Extract the [x, y] coordinate from the center of the cell holding the provided text.  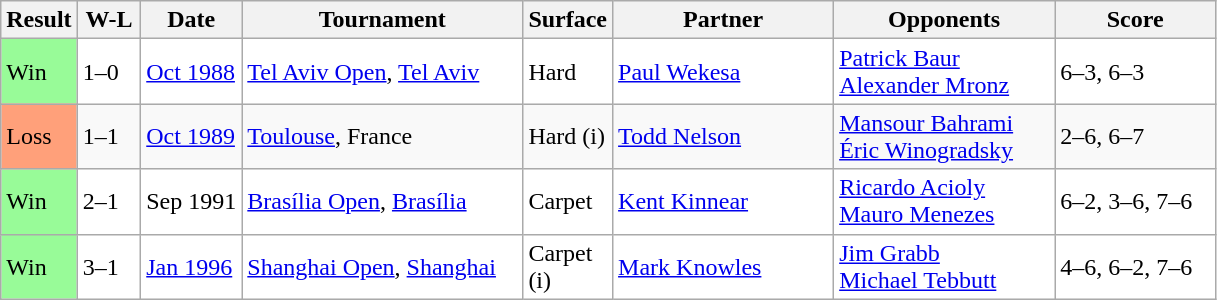
Carpet [568, 202]
Jan 1996 [192, 266]
Tel Aviv Open, Tel Aviv [382, 72]
Oct 1988 [192, 72]
Patrick Baur Alexander Mronz [944, 72]
4–6, 6–2, 7–6 [1136, 266]
Surface [568, 20]
Sep 1991 [192, 202]
Partner [724, 20]
Mark Knowles [724, 266]
Todd Nelson [724, 136]
Shanghai Open, Shanghai [382, 266]
W-L [109, 20]
Jim Grabb Michael Tebbutt [944, 266]
Brasília Open, Brasília [382, 202]
Kent Kinnear [724, 202]
Ricardo Acioly Mauro Menezes [944, 202]
Carpet (i) [568, 266]
Tournament [382, 20]
Hard (i) [568, 136]
1–1 [109, 136]
Score [1136, 20]
1–0 [109, 72]
Opponents [944, 20]
Oct 1989 [192, 136]
Date [192, 20]
Hard [568, 72]
Toulouse, France [382, 136]
6–3, 6–3 [1136, 72]
Mansour Bahrami Éric Winogradsky [944, 136]
Result [39, 20]
Loss [39, 136]
2–6, 6–7 [1136, 136]
Paul Wekesa [724, 72]
3–1 [109, 266]
6–2, 3–6, 7–6 [1136, 202]
2–1 [109, 202]
